For the text-containing cell, return its midpoint in (x, y) coordinate format. 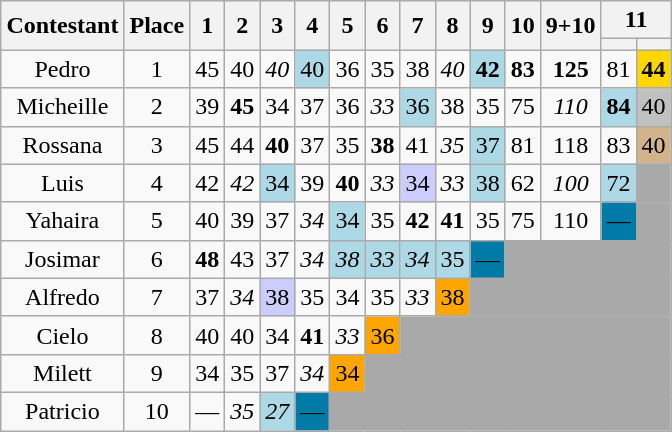
72 (618, 183)
Pedro (62, 69)
84 (618, 107)
118 (570, 145)
Josimar (62, 259)
Rossana (62, 145)
Micheille (62, 107)
27 (278, 411)
125 (570, 69)
Alfredo (62, 297)
9+10 (570, 26)
11 (636, 20)
Place (157, 26)
Milett (62, 373)
Cielo (62, 335)
48 (208, 259)
Contestant (62, 26)
Luis (62, 183)
Yahaira (62, 221)
62 (522, 183)
Patricio (62, 411)
43 (242, 259)
100 (570, 183)
